Scan for the cell matching the given text and deliver its (X, Y) coordinate at center. 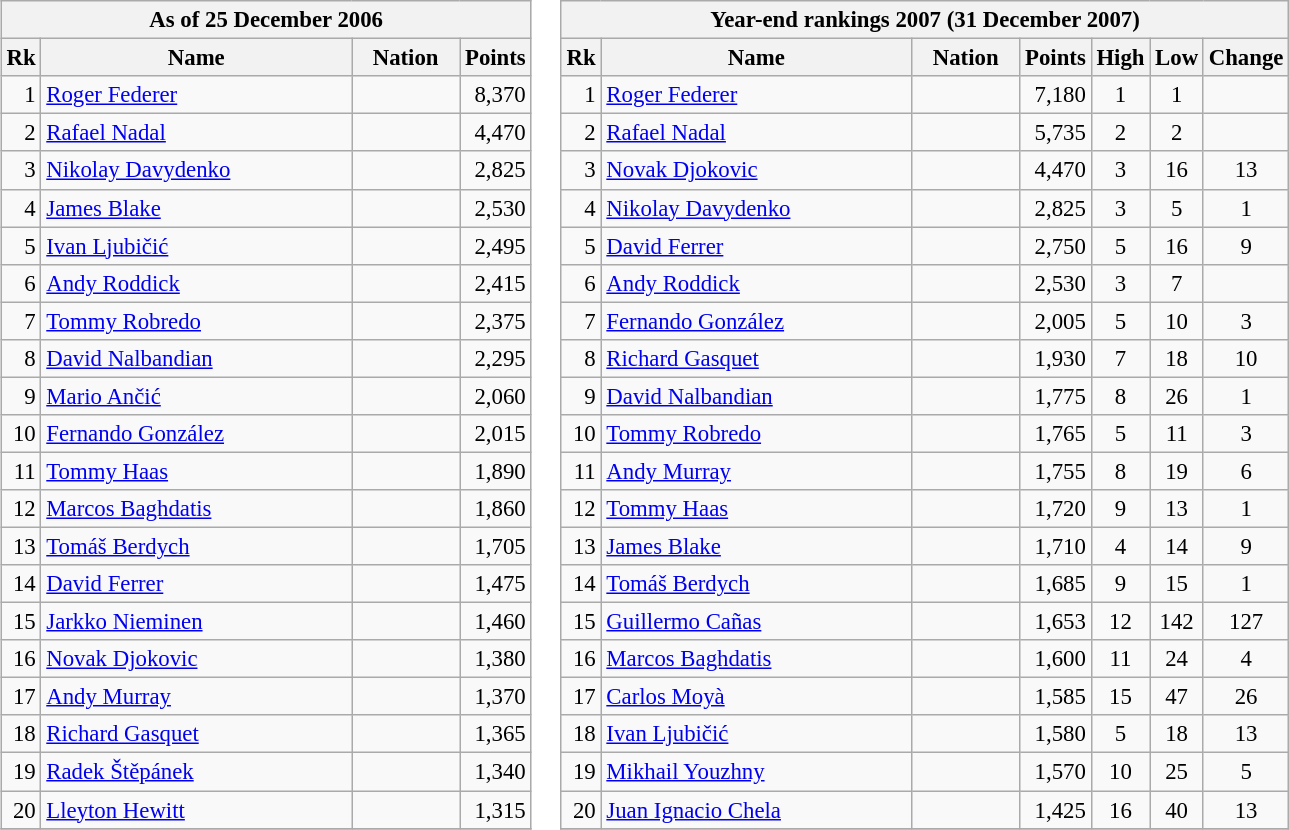
1,755 (1056, 471)
2,295 (496, 358)
7,180 (1056, 95)
1,600 (1056, 659)
5,735 (1056, 133)
1,460 (496, 622)
1,930 (1056, 358)
2,015 (496, 434)
2,005 (1056, 321)
Jarkko Nieminen (196, 622)
Mikhail Youzhny (756, 772)
127 (1246, 622)
Guillermo Cañas (756, 622)
2,415 (496, 283)
1,580 (1056, 734)
1,890 (496, 471)
Change (1246, 58)
1,720 (1056, 509)
1,860 (496, 509)
2,060 (496, 396)
40 (1177, 809)
1,365 (496, 734)
25 (1177, 772)
2,750 (1056, 246)
1,705 (496, 546)
High (1120, 58)
1,370 (496, 697)
1,710 (1056, 546)
2,375 (496, 321)
24 (1177, 659)
47 (1177, 697)
8,370 (496, 95)
Year-end rankings 2007 (31 December 2007) (924, 20)
1,653 (1056, 622)
Juan Ignacio Chela (756, 809)
1,585 (1056, 697)
1,685 (1056, 584)
1,380 (496, 659)
Mario Ančić (196, 396)
1,340 (496, 772)
1,425 (1056, 809)
1,570 (1056, 772)
1,765 (1056, 434)
Carlos Moyà (756, 697)
Lleyton Hewitt (196, 809)
Radek Štěpánek (196, 772)
Low (1177, 58)
142 (1177, 622)
As of 25 December 2006 (266, 20)
1,315 (496, 809)
1,475 (496, 584)
1,775 (1056, 396)
2,495 (496, 246)
